Detect which cell encompasses the target text, then output its [X, Y] center coordinate. 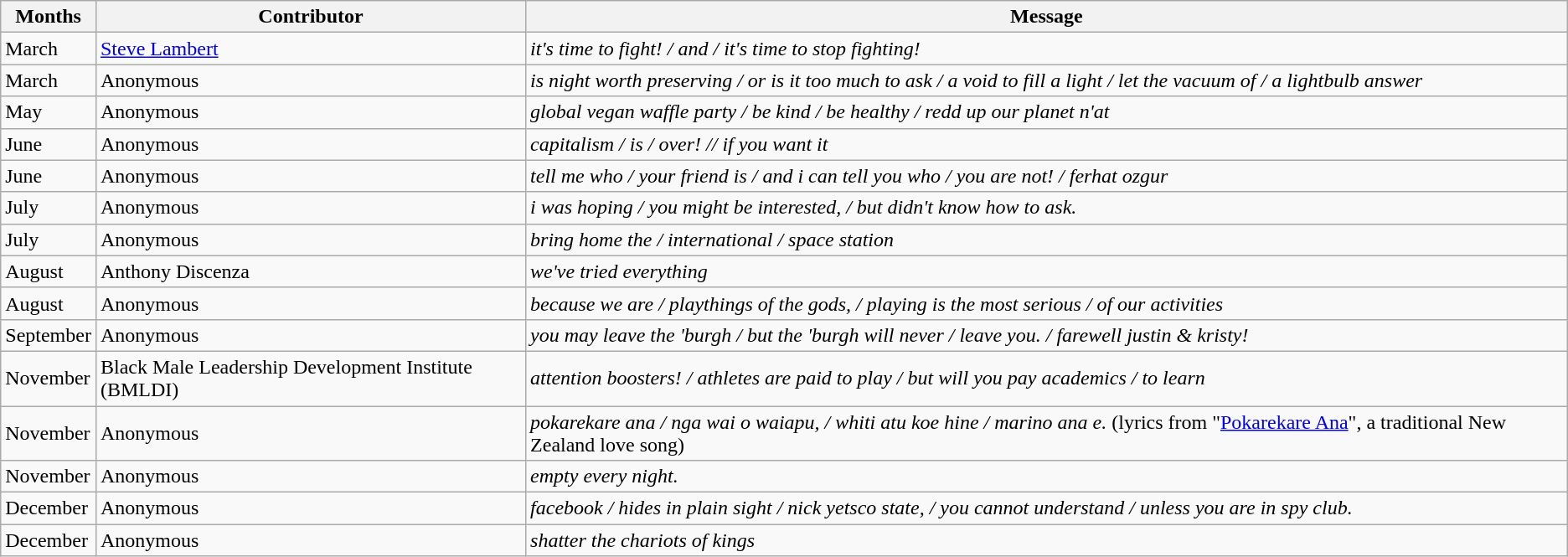
you may leave the 'burgh / but the 'burgh will never / leave you. / farewell justin & kristy! [1047, 335]
Message [1047, 17]
Months [49, 17]
Steve Lambert [310, 49]
facebook / hides in plain sight / nick yetsco state, / you cannot understand / unless you are in spy club. [1047, 508]
is night worth preserving / or is it too much to ask / a void to fill a light / let the vacuum of / a lightbulb answer [1047, 80]
Black Male Leadership Development Institute (BMLDI) [310, 379]
May [49, 112]
tell me who / your friend is / and i can tell you who / you are not! / ferhat ozgur [1047, 176]
shatter the chariots of kings [1047, 540]
global vegan waffle party / be kind / be healthy / redd up our planet n'at [1047, 112]
empty every night. [1047, 477]
capitalism / is / over! // if you want it [1047, 144]
we've tried everything [1047, 271]
i was hoping / you might be interested, / but didn't know how to ask. [1047, 208]
Anthony Discenza [310, 271]
pokarekare ana / nga wai o waiapu, / whiti atu koe hine / marino ana e. (lyrics from "Pokarekare Ana", a traditional New Zealand love song) [1047, 432]
Contributor [310, 17]
September [49, 335]
it's time to fight! / and / it's time to stop fighting! [1047, 49]
bring home the / international / space station [1047, 240]
because we are / playthings of the gods, / playing is the most serious / of our activities [1047, 303]
attention boosters! / athletes are paid to play / but will you pay academics / to learn [1047, 379]
